Detect which cell encompasses the target text, then output its (x, y) center coordinate. 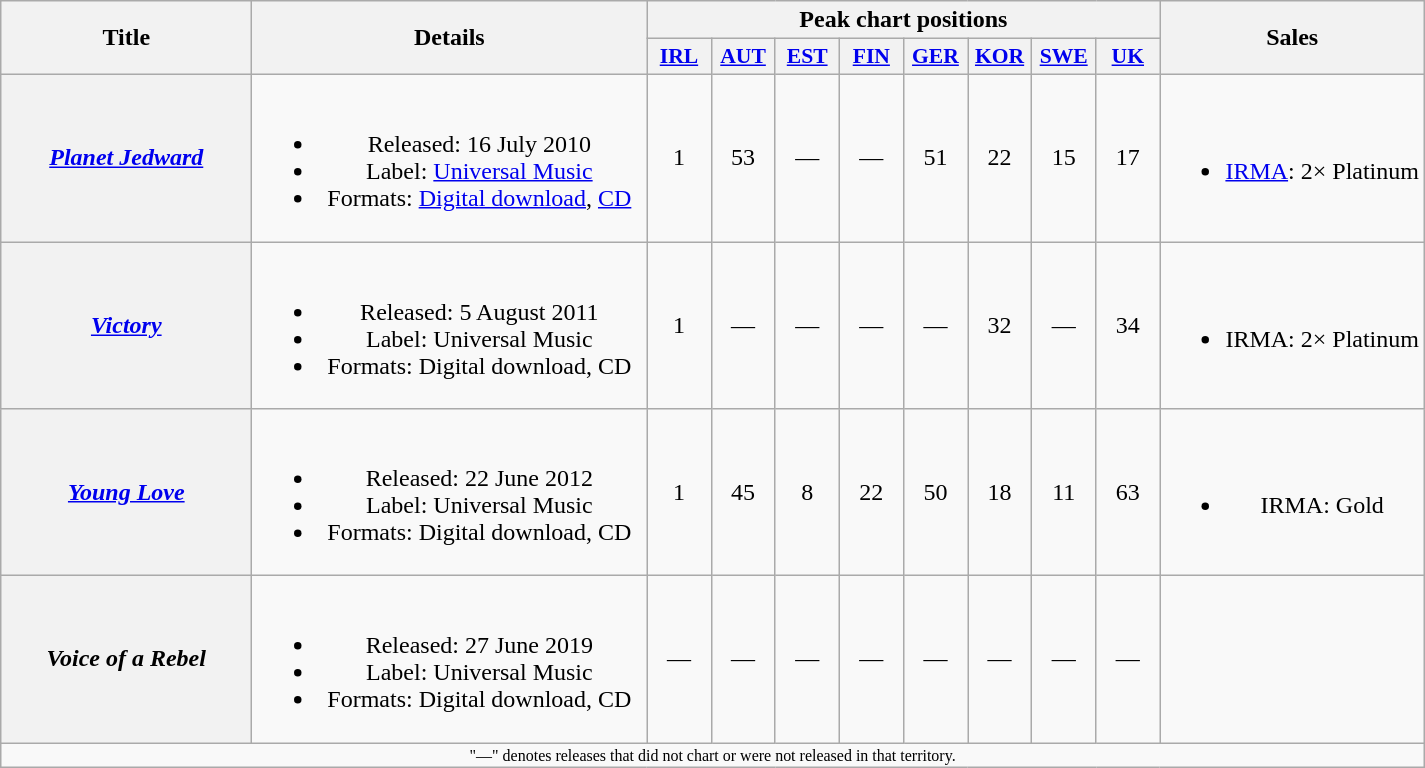
63 (1128, 492)
FIN (871, 57)
8 (807, 492)
IRL (679, 57)
Victory (126, 326)
SWE (1064, 57)
Released: 27 June 2019Label: Universal MusicFormats: Digital download, CD (450, 660)
45 (743, 492)
18 (1000, 492)
53 (743, 158)
AUT (743, 57)
IRMA: Gold (1292, 492)
Details (450, 38)
KOR (1000, 57)
15 (1064, 158)
"—" denotes releases that did not chart or were not released in that territory. (713, 755)
34 (1128, 326)
UK (1128, 57)
Released: 5 August 2011Label: Universal MusicFormats: Digital download, CD (450, 326)
11 (1064, 492)
Released: 16 July 2010Label: Universal MusicFormats: Digital download, CD (450, 158)
Voice of a Rebel (126, 660)
50 (935, 492)
32 (1000, 326)
Planet Jedward (126, 158)
Released: 22 June 2012Label: Universal MusicFormats: Digital download, CD (450, 492)
EST (807, 57)
17 (1128, 158)
51 (935, 158)
Young Love (126, 492)
Peak chart positions (904, 20)
Title (126, 38)
Sales (1292, 38)
GER (935, 57)
